Determine the (X, Y) coordinate at the center of the cell enclosing the given text.  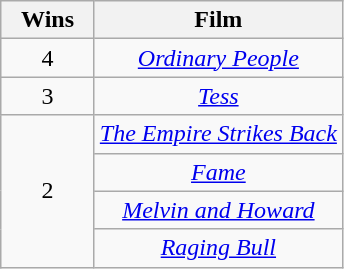
Wins (48, 20)
Film (218, 20)
Raging Bull (218, 248)
4 (48, 58)
2 (48, 191)
3 (48, 96)
The Empire Strikes Back (218, 134)
Ordinary People (218, 58)
Fame (218, 172)
Melvin and Howard (218, 210)
Tess (218, 96)
